Return (x, y) of the center of cell containing provided text 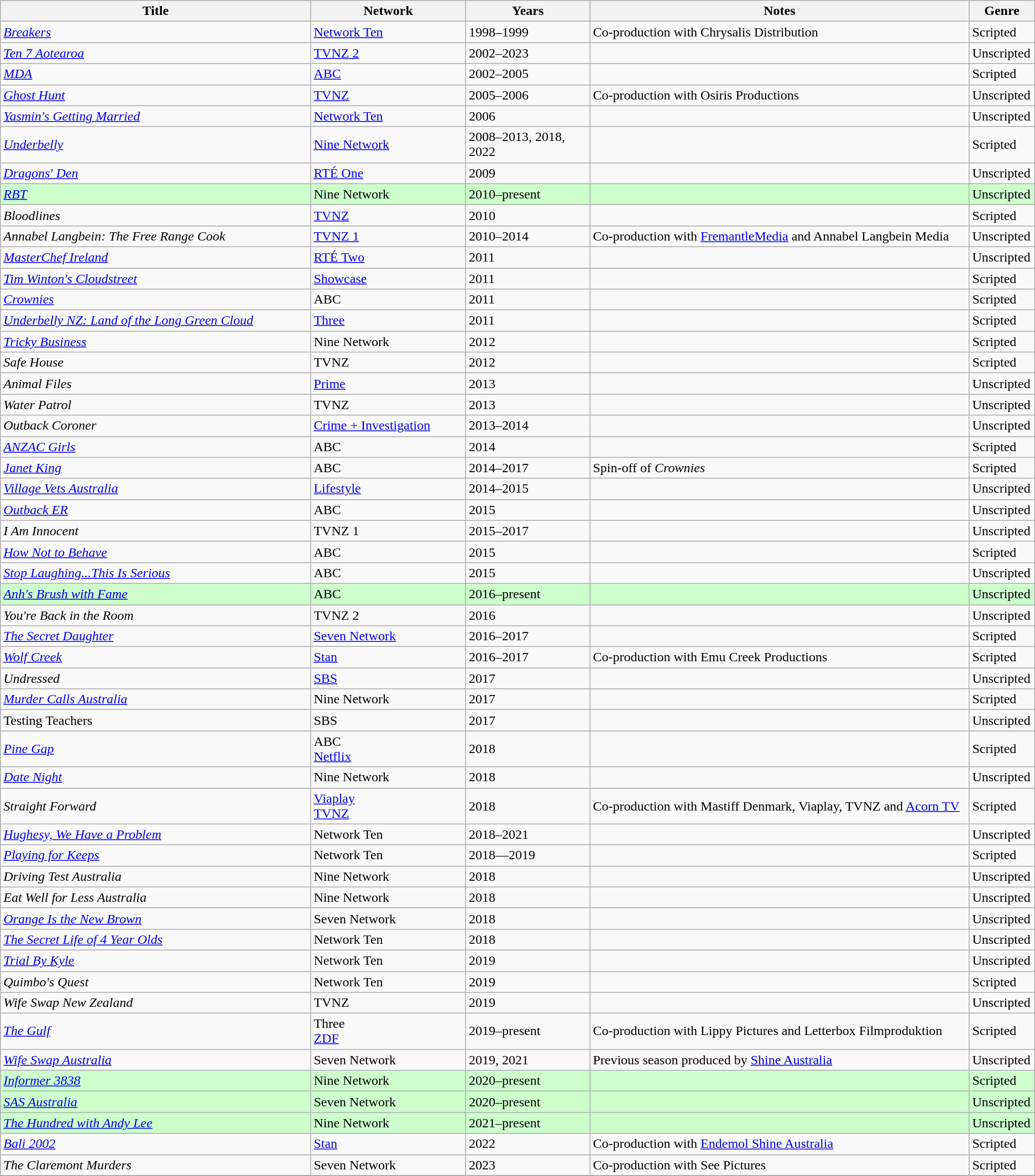
2002–2023 (527, 53)
2015–2017 (527, 531)
Lifestyle (388, 489)
2009 (527, 173)
Orange Is the New Brown (156, 918)
Co-production with Emu Creek Productions (780, 657)
Spin-off of Crownies (780, 468)
Breakers (156, 32)
Co-production with Lippy Pictures and Letterbox Filmproduktion (780, 1032)
ABCNetflix (388, 749)
MDA (156, 74)
Underbelly (156, 145)
Previous season produced by Shine Australia (780, 1060)
Bloodlines (156, 215)
Informer 3838 (156, 1081)
Stop Laughing...This Is Serious (156, 573)
2006 (527, 116)
Bali 2002 (156, 1144)
RTÉ One (388, 173)
Co-production with Osiris Productions (780, 95)
The Claremont Murders (156, 1165)
Outback Coroner (156, 426)
Tim Winton's Cloudstreet (156, 278)
Ten 7 Aotearoa (156, 53)
2010–present (527, 194)
Crownies (156, 300)
Undressed (156, 678)
Village Vets Australia (156, 489)
Genre (1002, 11)
Safe House (156, 363)
Notes (780, 11)
Janet King (156, 468)
Playing for Keeps (156, 855)
Ghost Hunt (156, 95)
2005–2006 (527, 95)
Quimbo's Quest (156, 981)
SAS Australia (156, 1102)
2013–2014 (527, 426)
Pine Gap (156, 749)
2014–2015 (527, 489)
The Secret Life of 4 Year Olds (156, 939)
Date Night (156, 777)
2002–2005 (527, 74)
Network (388, 11)
Murder Calls Australia (156, 699)
2014–2017 (527, 468)
Dragons' Den (156, 173)
MasterChef Ireland (156, 257)
Hughesy, We Have a Problem (156, 834)
Annabel Langbein: The Free Range Cook (156, 236)
Outback ER (156, 510)
Eat Well for Less Australia (156, 897)
1998–1999 (527, 32)
Driving Test Australia (156, 876)
Trial By Kyle (156, 960)
ANZAC Girls (156, 447)
Years (527, 11)
Title (156, 11)
2018–2021 (527, 834)
ViaplayTVNZ (388, 806)
ThreeZDF (388, 1032)
2019–present (527, 1032)
2016–present (527, 594)
Crime + Investigation (388, 426)
Wife Swap Australia (156, 1060)
Co-production with See Pictures (780, 1165)
2014 (527, 447)
Showcase (388, 278)
Anh's Brush with Fame (156, 594)
2010 (527, 215)
Animal Files (156, 384)
2008–2013, 2018, 2022 (527, 145)
2016 (527, 615)
Water Patrol (156, 405)
2021–present (527, 1123)
I Am Innocent (156, 531)
2022 (527, 1144)
Co-production with FremantleMedia and Annabel Langbein Media (780, 236)
2010–2014 (527, 236)
2018—2019 (527, 855)
The Hundred with Andy Lee (156, 1123)
Wolf Creek (156, 657)
Three (388, 321)
How Not to Behave (156, 552)
The Secret Daughter (156, 636)
The Gulf (156, 1032)
Underbelly NZ: Land of the Long Green Cloud (156, 321)
Testing Teachers (156, 720)
Wife Swap New Zealand (156, 1003)
RTÉ Two (388, 257)
Yasmin's Getting Married (156, 116)
Co-production with Chrysalis Distribution (780, 32)
Straight Forward (156, 806)
Co-production with Mastiff Denmark, Viaplay, TVNZ and Acorn TV (780, 806)
Tricky Business (156, 342)
You're Back in the Room (156, 615)
2023 (527, 1165)
Prime (388, 384)
RBT (156, 194)
2019, 2021 (527, 1060)
Co-production with Endemol Shine Australia (780, 1144)
